Determine the [x, y] coordinate at the center of the cell enclosing the given text.  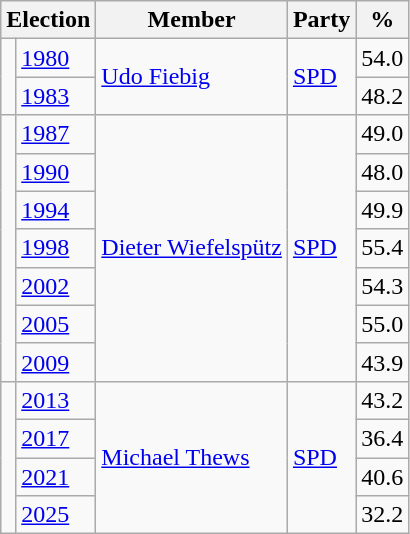
48.2 [382, 96]
54.0 [382, 58]
% [382, 20]
2002 [56, 286]
2005 [56, 324]
1987 [56, 134]
2021 [56, 477]
2009 [56, 362]
48.0 [382, 172]
Dieter Wiefelspütz [192, 248]
1980 [56, 58]
2025 [56, 515]
1994 [56, 210]
Party [321, 20]
32.2 [382, 515]
43.9 [382, 362]
36.4 [382, 438]
Member [192, 20]
Election [48, 20]
2017 [56, 438]
49.0 [382, 134]
49.9 [382, 210]
55.4 [382, 248]
1998 [56, 248]
54.3 [382, 286]
Udo Fiebig [192, 77]
2013 [56, 400]
1983 [56, 96]
43.2 [382, 400]
Michael Thews [192, 457]
40.6 [382, 477]
55.0 [382, 324]
1990 [56, 172]
